Return the (X, Y) coordinate for the center point of the cell that contains the specified text.  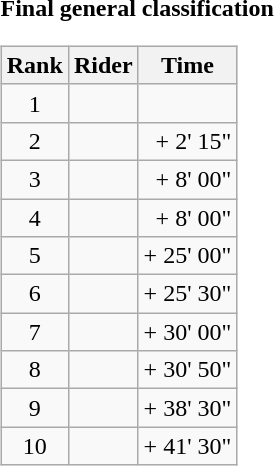
5 (34, 256)
Rider (103, 65)
10 (34, 446)
+ 30' 50" (188, 370)
+ 30' 00" (188, 332)
+ 25' 30" (188, 294)
2 (34, 141)
Time (188, 65)
3 (34, 179)
7 (34, 332)
+ 38' 30" (188, 408)
9 (34, 408)
1 (34, 103)
+ 41' 30" (188, 446)
6 (34, 294)
8 (34, 370)
4 (34, 217)
+ 2' 15" (188, 141)
Rank (34, 65)
+ 25' 00" (188, 256)
